Extract the (x, y) coordinate from the center of the cell holding the provided text.  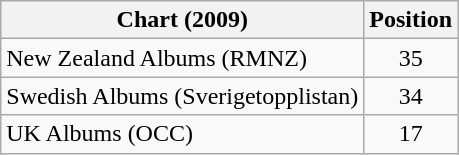
Swedish Albums (Sverigetopplistan) (182, 96)
New Zealand Albums (RMNZ) (182, 58)
Position (411, 20)
Chart (2009) (182, 20)
34 (411, 96)
17 (411, 134)
35 (411, 58)
UK Albums (OCC) (182, 134)
